Provide the [x, y] coordinate of the cell's center where the given text is located.  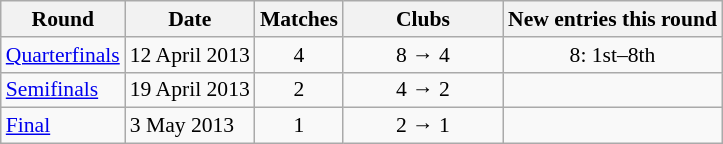
New entries this round [612, 19]
3 May 2013 [190, 126]
4 [299, 55]
1 [299, 126]
8: 1st–8th [612, 55]
12 April 2013 [190, 55]
4 → 2 [423, 90]
19 April 2013 [190, 90]
8 → 4 [423, 55]
Semifinals [63, 90]
Clubs [423, 19]
Final [63, 126]
Quarterfinals [63, 55]
Round [63, 19]
2 → 1 [423, 126]
Date [190, 19]
2 [299, 90]
Matches [299, 19]
